Return (X, Y) of the center of cell containing provided text 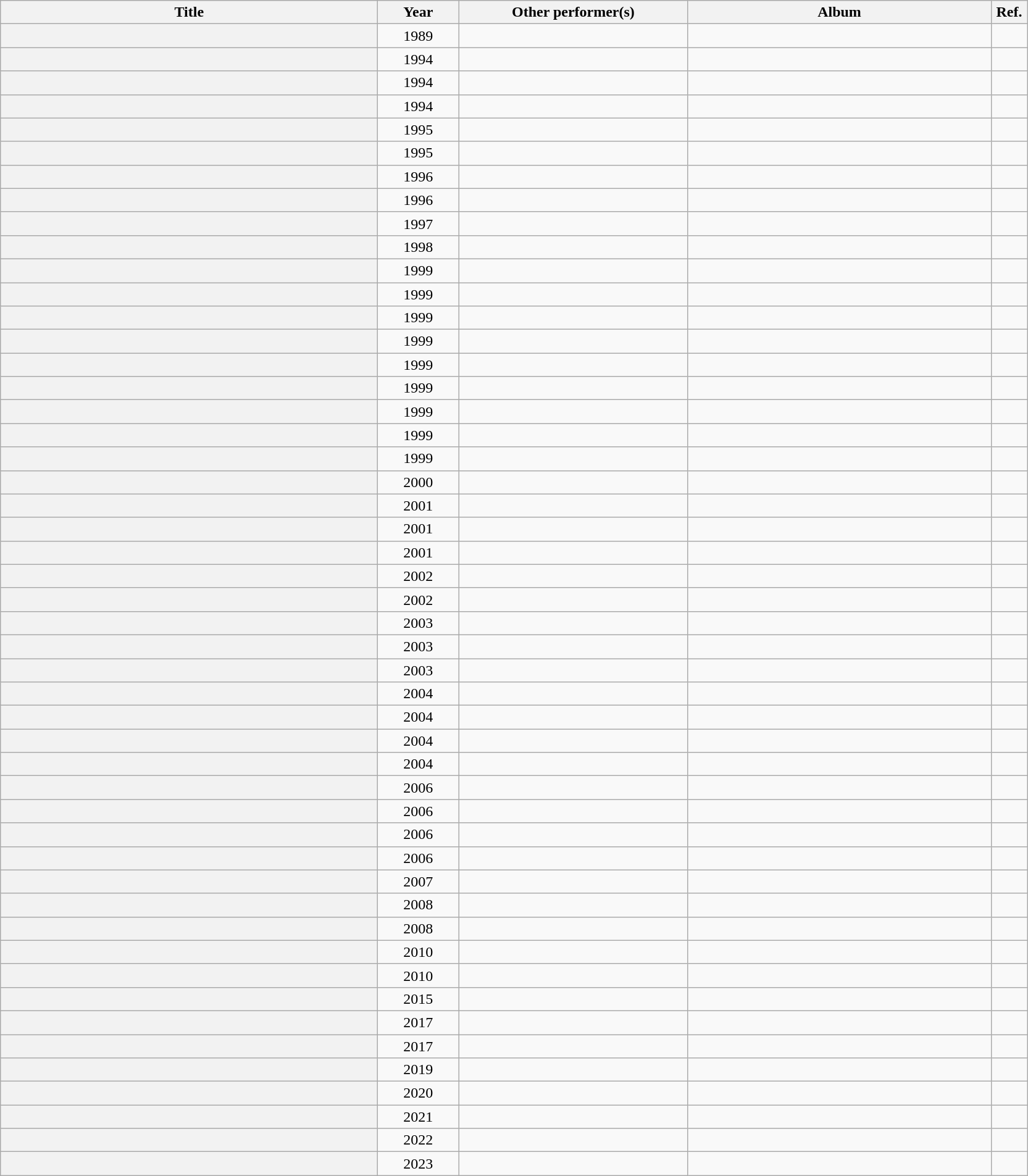
2019 (419, 1070)
1998 (419, 247)
Other performer(s) (573, 12)
2021 (419, 1117)
1997 (419, 223)
1989 (419, 36)
2000 (419, 482)
2015 (419, 999)
Title (189, 12)
2023 (419, 1164)
2007 (419, 882)
2022 (419, 1140)
Year (419, 12)
Album (840, 12)
Ref. (1009, 12)
2020 (419, 1093)
